Identify which cell holds the provided text, then report its (X, Y) central coordinate. 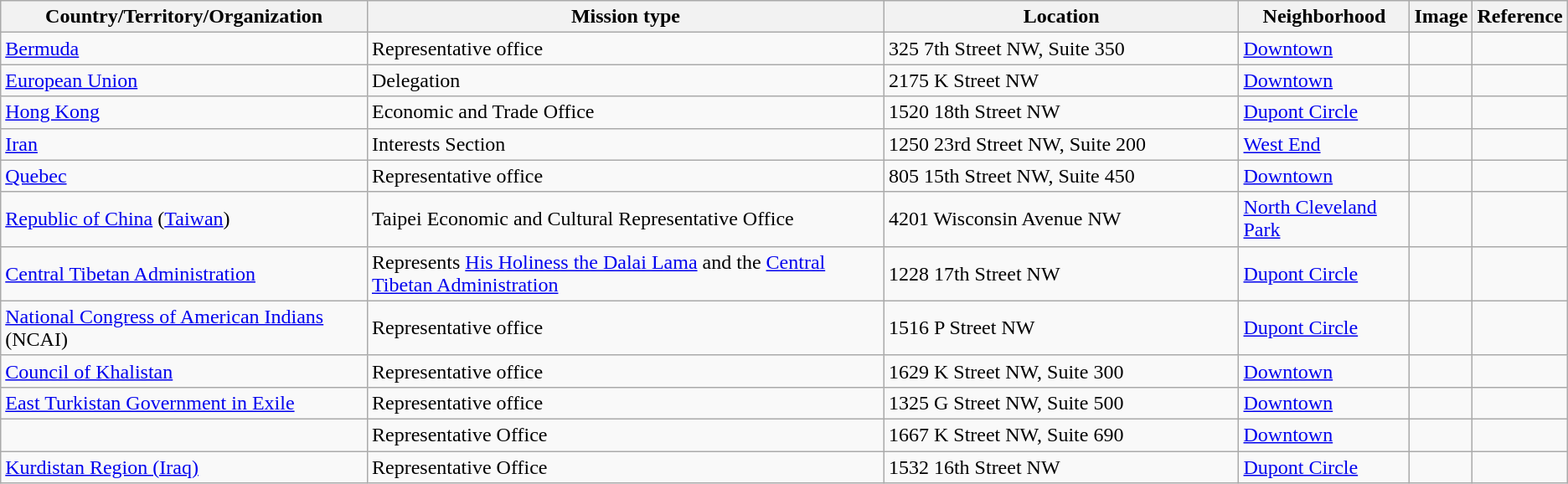
1520 18th Street NW (1061, 112)
North Cleveland Park (1324, 219)
European Union (184, 80)
805 15th Street NW, Suite 450 (1061, 176)
Quebec (184, 176)
Taipei Economic and Cultural Representative Office (625, 219)
Country/Territory/Organization (184, 17)
National Congress of American Indians (NCAI) (184, 328)
Image (1441, 17)
Kurdistan Region (Iraq) (184, 466)
1629 K Street NW, Suite 300 (1061, 371)
1532 16th Street NW (1061, 466)
East Turkistan Government in Exile (184, 403)
Bermuda (184, 49)
Economic and Trade Office (625, 112)
Council of Khalistan (184, 371)
Iran (184, 144)
Hong Kong (184, 112)
West End (1324, 144)
Reference (1519, 17)
1667 K Street NW, Suite 690 (1061, 435)
1228 17th Street NW (1061, 273)
Neighborhood (1324, 17)
Mission type (625, 17)
Republic of China (Taiwan) (184, 219)
Central Tibetan Administration (184, 273)
325 7th Street NW, Suite 350 (1061, 49)
Location (1061, 17)
2175 K Street NW (1061, 80)
1516 P Street NW (1061, 328)
Delegation (625, 80)
1250 23rd Street NW, Suite 200 (1061, 144)
1325 G Street NW, Suite 500 (1061, 403)
Interests Section (625, 144)
Represents His Holiness the Dalai Lama and the Central Tibetan Administration (625, 273)
4201 Wisconsin Avenue NW (1061, 219)
